Find where the given text appears and provide that cell's center as (X, Y) coordinate. 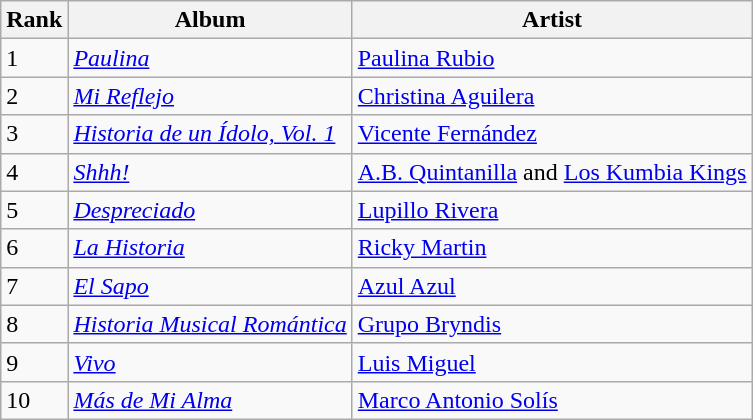
Vicente Fernández (552, 134)
Más de Mi Alma (210, 400)
Rank (34, 20)
Lupillo Rivera (552, 210)
3 (34, 134)
4 (34, 172)
9 (34, 362)
La Historia (210, 248)
Azul Azul (552, 286)
8 (34, 324)
A.B. Quintanilla and Los Kumbia Kings (552, 172)
Vivo (210, 362)
Grupo Bryndis (552, 324)
Historia de un Ídolo, Vol. 1 (210, 134)
Paulina Rubio (552, 58)
7 (34, 286)
Historia Musical Romántica (210, 324)
Christina Aguilera (552, 96)
5 (34, 210)
10 (34, 400)
Album (210, 20)
Luis Miguel (552, 362)
Marco Antonio Solís (552, 400)
Shhh! (210, 172)
6 (34, 248)
El Sapo (210, 286)
Mi Reflejo (210, 96)
Ricky Martin (552, 248)
Despreciado (210, 210)
2 (34, 96)
Paulina (210, 58)
1 (34, 58)
Artist (552, 20)
